Determine the (X, Y) coordinate at the center of the cell enclosing the given text.  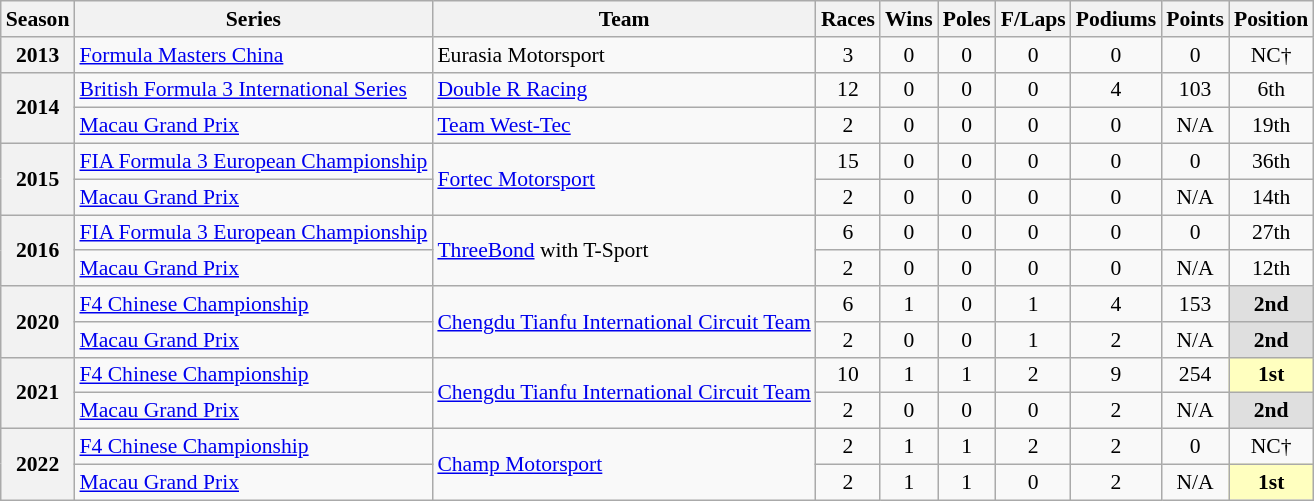
2013 (38, 55)
2015 (38, 180)
2020 (38, 322)
2022 (38, 464)
9 (1116, 375)
2014 (38, 108)
Races (848, 19)
Team West-Tec (624, 126)
British Formula 3 International Series (253, 90)
Champ Motorsport (624, 464)
Season (38, 19)
Position (1271, 19)
10 (848, 375)
36th (1271, 162)
19th (1271, 126)
ThreeBond with T-Sport (624, 250)
2021 (38, 392)
254 (1195, 375)
27th (1271, 233)
12 (848, 90)
Poles (967, 19)
103 (1195, 90)
3 (848, 55)
Series (253, 19)
Podiums (1116, 19)
Points (1195, 19)
Eurasia Motorsport (624, 55)
Fortec Motorsport (624, 180)
15 (848, 162)
153 (1195, 304)
Formula Masters China (253, 55)
Wins (909, 19)
Team (624, 19)
F/Laps (1034, 19)
2016 (38, 250)
6th (1271, 90)
14th (1271, 197)
12th (1271, 269)
Double R Racing (624, 90)
